Return the [x, y] coordinate for the center point of the cell that contains the specified text.  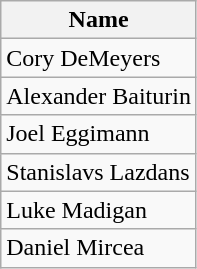
Joel Eggimann [99, 134]
Daniel Mircea [99, 248]
Luke Madigan [99, 210]
Cory DeMeyers [99, 58]
Stanislavs Lazdans [99, 172]
Name [99, 20]
Alexander Baiturin [99, 96]
